Locate the cell with the specified text and output its [X, Y] center coordinate. 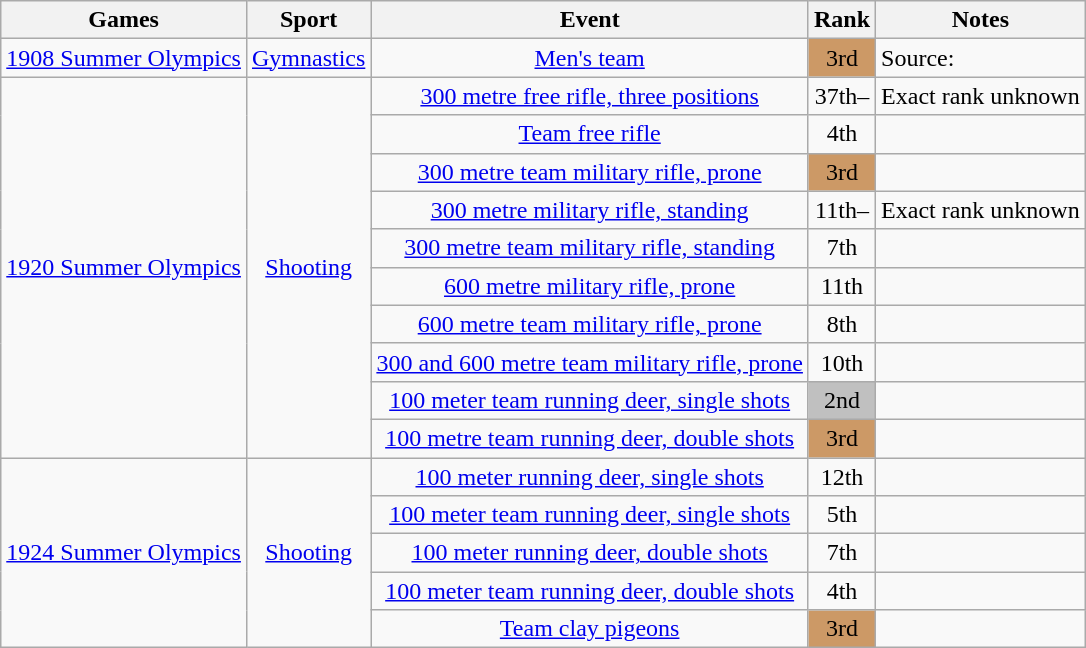
300 metre free rifle, three positions [590, 96]
300 and 600 metre team military rifle, prone [590, 362]
1920 Summer Olympics [124, 268]
11th– [842, 210]
600 metre military rifle, prone [590, 286]
100 meter running deer, single shots [590, 477]
1924 Summer Olympics [124, 553]
Team free rifle [590, 134]
12th [842, 477]
8th [842, 324]
11th [842, 286]
2nd [842, 400]
300 metre team military rifle, standing [590, 248]
300 metre military rifle, standing [590, 210]
100 metre team running deer, double shots [590, 438]
300 metre team military rifle, prone [590, 172]
Team clay pigeons [590, 629]
Sport [308, 20]
Source: [981, 58]
37th– [842, 96]
100 meter running deer, double shots [590, 553]
100 meter team running deer, double shots [590, 591]
Games [124, 20]
10th [842, 362]
1908 Summer Olympics [124, 58]
5th [842, 515]
Event [590, 20]
Men's team [590, 58]
Notes [981, 20]
Gymnastics [308, 58]
Rank [842, 20]
600 metre team military rifle, prone [590, 324]
